Determine the [X, Y] coordinate at the center of the cell enclosing the given text.  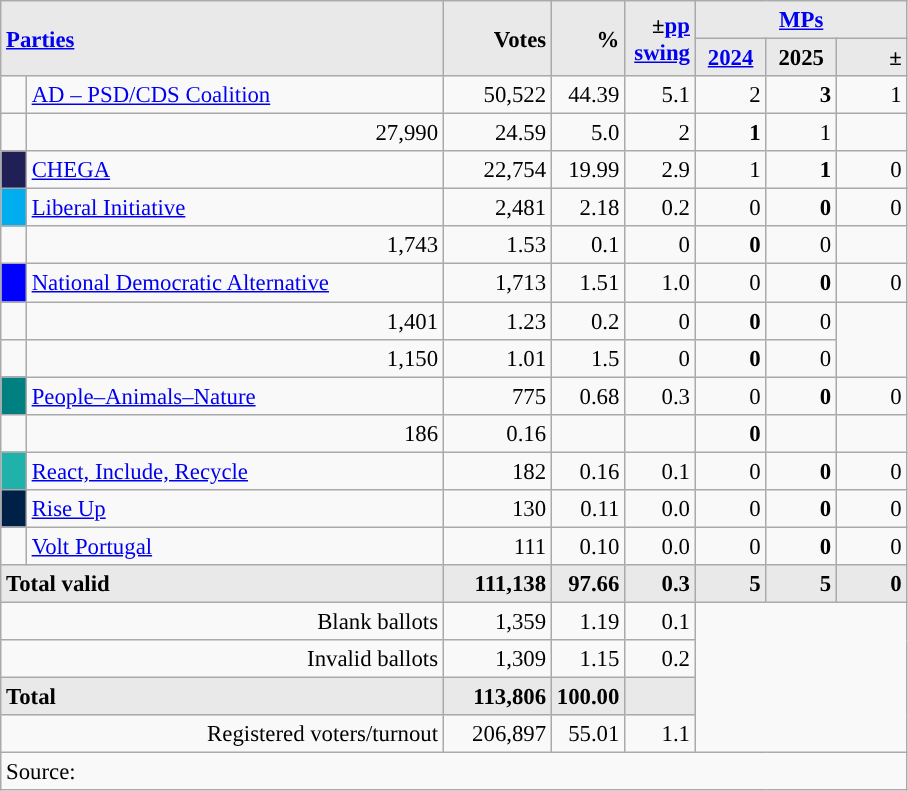
2.18 [588, 208]
Source: [454, 772]
113,806 [497, 697]
Volt Portugal [234, 546]
± [872, 58]
24.59 [497, 133]
775 [497, 396]
1,401 [234, 321]
2,481 [497, 208]
2025 [802, 58]
27,990 [234, 133]
CHEGA [234, 170]
44.39 [588, 95]
5.1 [660, 95]
1,309 [497, 659]
5.0 [588, 133]
2024 [730, 58]
1,743 [234, 245]
111 [497, 546]
97.66 [588, 584]
111,138 [497, 584]
130 [497, 509]
1.19 [588, 621]
1.01 [497, 358]
React, Include, Recycle [234, 471]
1,150 [234, 358]
0.68 [588, 396]
Votes [497, 38]
Total [222, 697]
1.23 [497, 321]
% [588, 38]
AD – PSD/CDS Coalition [234, 95]
0.10 [588, 546]
1,713 [497, 283]
1,359 [497, 621]
2.9 [660, 170]
Registered voters/turnout [222, 734]
±pp swing [660, 38]
1.53 [497, 245]
1.5 [588, 358]
People–Animals–Nature [234, 396]
1.15 [588, 659]
1.1 [660, 734]
19.99 [588, 170]
National Democratic Alternative [234, 283]
Total valid [222, 584]
186 [234, 433]
55.01 [588, 734]
Rise Up [234, 509]
0.11 [588, 509]
Parties [222, 38]
Blank ballots [222, 621]
206,897 [497, 734]
Liberal Initiative [234, 208]
MPs [801, 20]
100.00 [588, 697]
1.0 [660, 283]
50,522 [497, 95]
182 [497, 471]
3 [802, 95]
Invalid ballots [222, 659]
22,754 [497, 170]
1.51 [588, 283]
